For the text-containing cell, return its midpoint in (X, Y) coordinate format. 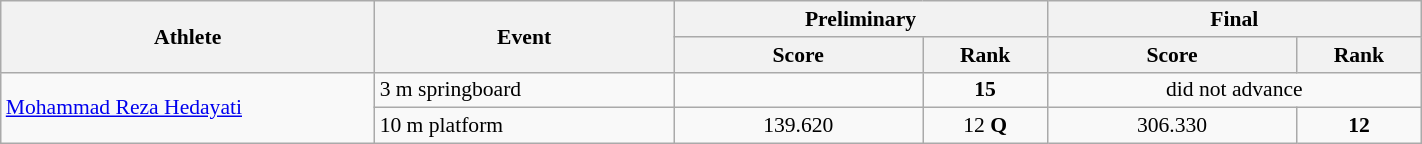
12 (1360, 126)
12 Q (986, 126)
Preliminary (861, 19)
139.620 (798, 126)
Athlete (188, 36)
10 m platform (524, 126)
Mohammad Reza Hedayati (188, 108)
3 m springboard (524, 90)
Final (1234, 19)
306.330 (1172, 126)
did not advance (1234, 90)
Event (524, 36)
15 (986, 90)
